From the cell containing the given text, extract its center point as (X, Y) coordinate. 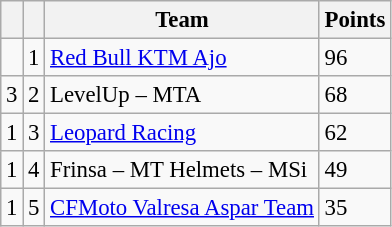
Red Bull KTM Ajo (182, 58)
Team (182, 20)
49 (354, 170)
Points (354, 20)
62 (354, 133)
Frinsa – MT Helmets – MSi (182, 170)
2 (34, 95)
96 (354, 58)
35 (354, 208)
LevelUp – MTA (182, 95)
CFMoto Valresa Aspar Team (182, 208)
68 (354, 95)
4 (34, 170)
5 (34, 208)
Leopard Racing (182, 133)
